Return [X, Y] of the center of cell containing provided text 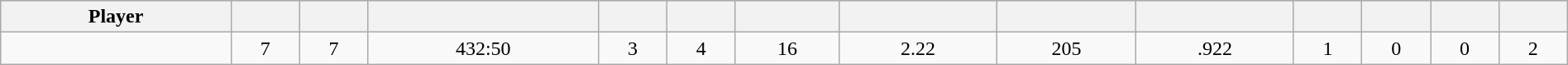
432:50 [483, 48]
2.22 [918, 48]
4 [701, 48]
Player [116, 17]
.922 [1215, 48]
3 [633, 48]
1 [1328, 48]
205 [1067, 48]
2 [1533, 48]
16 [787, 48]
